Pinpoint the cell where the given text exists, returning its [x, y] midpoint coordinate. 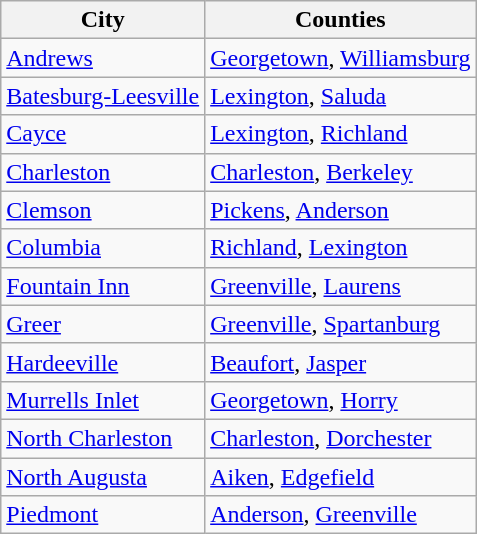
Charleston, Dorchester [340, 438]
Georgetown, Horry [340, 400]
Clemson [103, 210]
Charleston, Berkeley [340, 172]
Counties [340, 20]
Fountain Inn [103, 286]
Greenville, Laurens [340, 286]
City [103, 20]
North Charleston [103, 438]
Greenville, Spartanburg [340, 324]
Murrells Inlet [103, 400]
Richland, Lexington [340, 248]
Piedmont [103, 515]
Aiken, Edgefield [340, 477]
Lexington, Richland [340, 134]
Hardeeville [103, 362]
Greer [103, 324]
Batesburg-Leesville [103, 96]
Beaufort, Jasper [340, 362]
Columbia [103, 248]
Lexington, Saluda [340, 96]
Charleston [103, 172]
Cayce [103, 134]
Andrews [103, 58]
North Augusta [103, 477]
Georgetown, Williamsburg [340, 58]
Pickens, Anderson [340, 210]
Anderson, Greenville [340, 515]
